Return [x, y] of the center of cell containing provided text 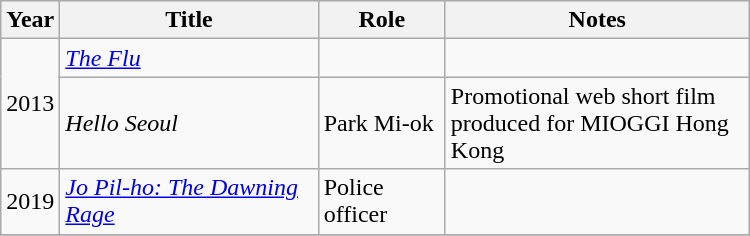
Police officer [382, 202]
Title [189, 20]
Jo Pil-ho: The Dawning Rage [189, 202]
Park Mi-ok [382, 123]
Year [30, 20]
Hello Seoul [189, 123]
Role [382, 20]
2013 [30, 104]
2019 [30, 202]
Promotional web short filmproduced for MIOGGI Hong Kong [597, 123]
Notes [597, 20]
The Flu [189, 58]
